Scan for the cell matching the given text and deliver its (X, Y) coordinate at center. 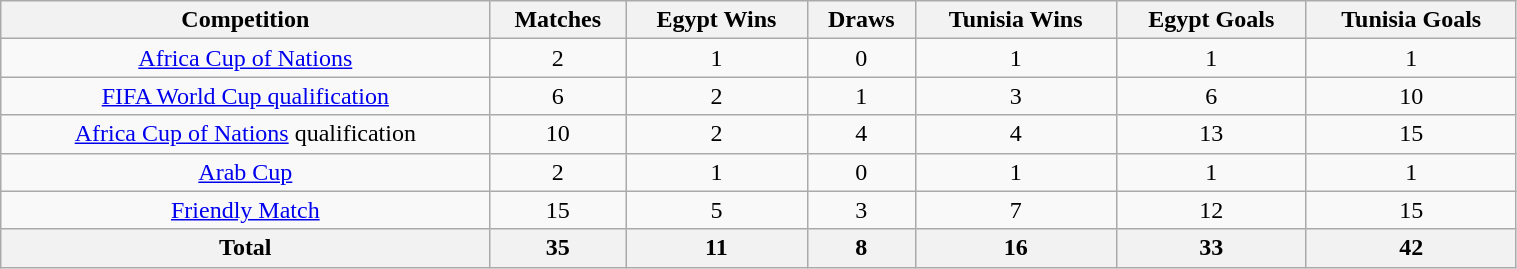
Tunisia Wins (1016, 20)
Egypt Goals (1211, 20)
Total (246, 248)
7 (1016, 210)
12 (1211, 210)
FIFA World Cup qualification (246, 96)
8 (861, 248)
Matches (558, 20)
Competition (246, 20)
13 (1211, 134)
42 (1411, 248)
33 (1211, 248)
11 (717, 248)
16 (1016, 248)
5 (717, 210)
Friendly Match (246, 210)
Draws (861, 20)
Egypt Wins (717, 20)
Africa Cup of Nations (246, 58)
Arab Cup (246, 172)
Africa Cup of Nations qualification (246, 134)
Tunisia Goals (1411, 20)
35 (558, 248)
